Provide the [X, Y] coordinate of the cell's center where the given text is located.  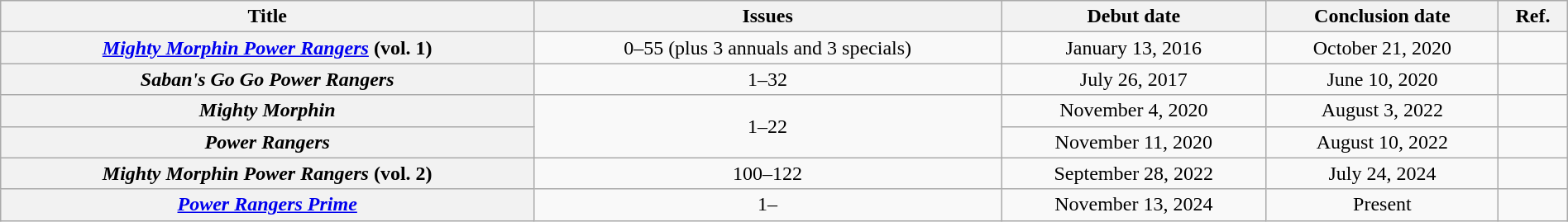
October 21, 2020 [1383, 48]
June 10, 2020 [1383, 79]
November 13, 2024 [1135, 205]
August 3, 2022 [1383, 111]
1– [767, 205]
Issues [767, 17]
Title [268, 17]
Saban's Go Go Power Rangers [268, 79]
January 13, 2016 [1135, 48]
0–55 (plus 3 annuals and 3 specials) [767, 48]
July 26, 2017 [1135, 79]
Present [1383, 205]
Mighty Morphin Power Rangers (vol. 1) [268, 48]
July 24, 2024 [1383, 173]
Conclusion date [1383, 17]
Power Rangers [268, 142]
Power Rangers Prime [268, 205]
Mighty Morphin [268, 111]
September 28, 2022 [1135, 173]
November 4, 2020 [1135, 111]
Debut date [1135, 17]
November 11, 2020 [1135, 142]
August 10, 2022 [1383, 142]
1–22 [767, 126]
1–32 [767, 79]
Ref. [1533, 17]
Mighty Morphin Power Rangers (vol. 2) [268, 173]
100–122 [767, 173]
